For the text-containing cell, return its midpoint in (x, y) coordinate format. 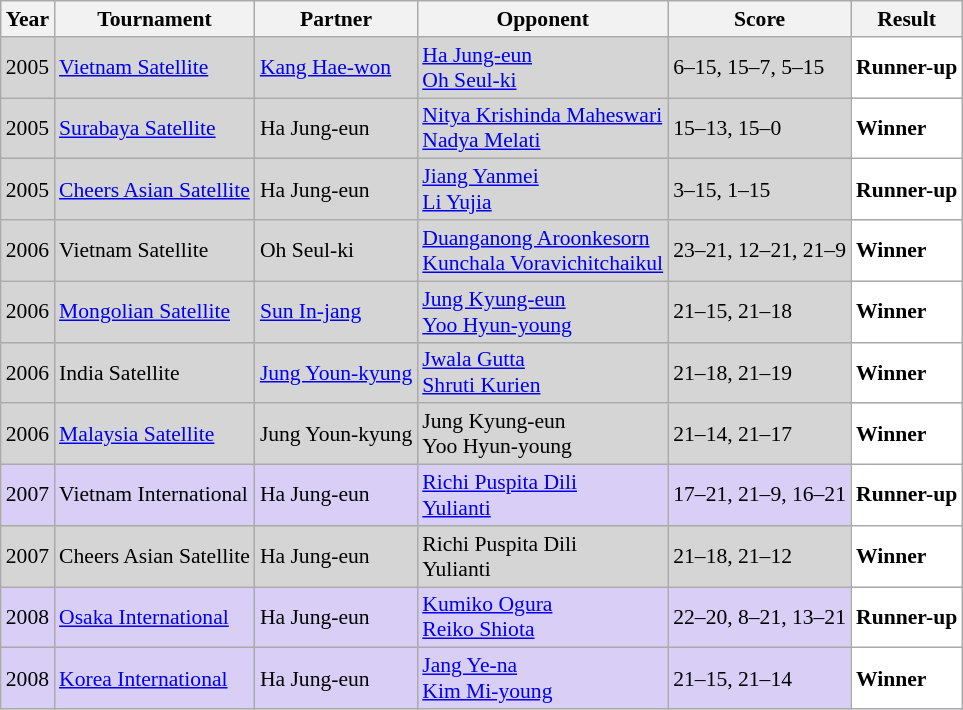
Partner (336, 19)
Korea International (154, 678)
21–18, 21–19 (760, 372)
Opponent (542, 19)
21–14, 21–17 (760, 434)
Nitya Krishinda Maheswari Nadya Melati (542, 128)
Sun In-jang (336, 312)
India Satellite (154, 372)
Jang Ye-na Kim Mi-young (542, 678)
6–15, 15–7, 5–15 (760, 68)
15–13, 15–0 (760, 128)
Oh Seul-ki (336, 250)
Duanganong Aroonkesorn Kunchala Voravichitchaikul (542, 250)
Osaka International (154, 618)
Jwala Gutta Shruti Kurien (542, 372)
Year (28, 19)
Kumiko Ogura Reiko Shiota (542, 618)
Surabaya Satellite (154, 128)
21–15, 21–18 (760, 312)
Tournament (154, 19)
Malaysia Satellite (154, 434)
Ha Jung-eun Oh Seul-ki (542, 68)
17–21, 21–9, 16–21 (760, 496)
Result (906, 19)
Score (760, 19)
3–15, 1–15 (760, 190)
Vietnam International (154, 496)
Mongolian Satellite (154, 312)
Jiang Yanmei Li Yujia (542, 190)
Kang Hae-won (336, 68)
21–18, 21–12 (760, 556)
22–20, 8–21, 13–21 (760, 618)
21–15, 21–14 (760, 678)
23–21, 12–21, 21–9 (760, 250)
